Extract the (X, Y) coordinate from the center of the cell holding the provided text.  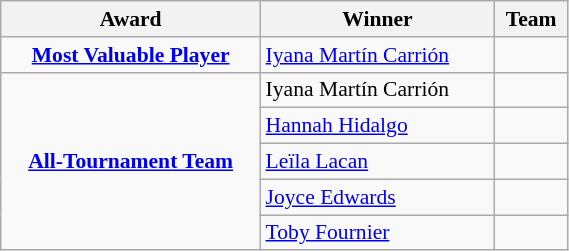
Team (531, 19)
Most Valuable Player (131, 55)
All-Tournament Team (131, 161)
Award (131, 19)
Hannah Hidalgo (378, 126)
Toby Fournier (378, 233)
Joyce Edwards (378, 197)
Winner (378, 19)
Leïla Lacan (378, 162)
